Extract the [x, y] coordinate from the center of the cell holding the provided text.  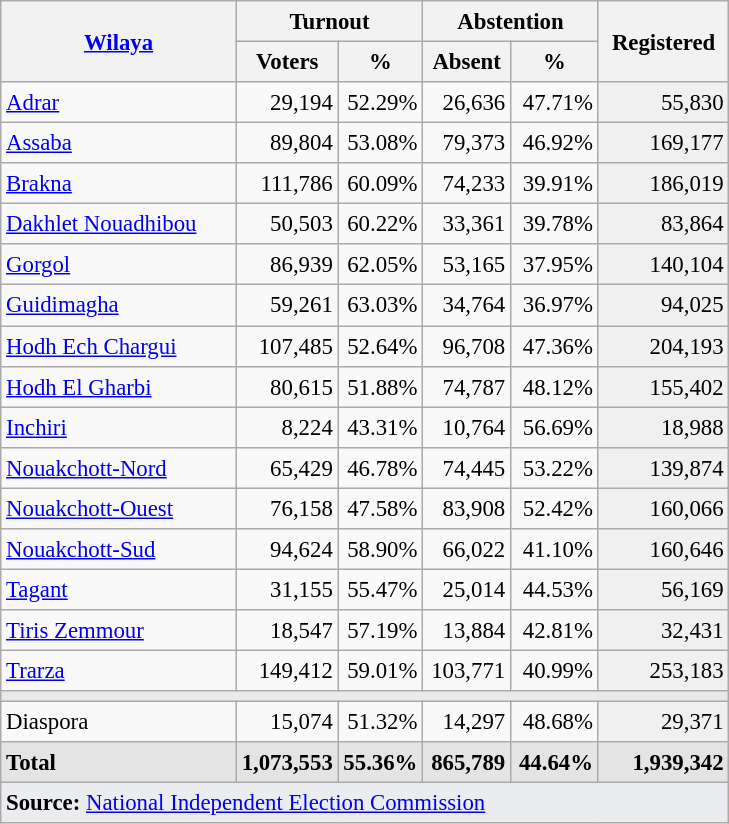
57.19% [380, 630]
41.10% [554, 550]
47.36% [554, 346]
25,014 [467, 590]
56,169 [664, 590]
26,636 [467, 102]
29,194 [287, 102]
Tiris Zemmour [119, 630]
155,402 [664, 386]
53.08% [380, 144]
Assaba [119, 144]
15,074 [287, 722]
111,786 [287, 184]
58.90% [380, 550]
53.22% [554, 468]
253,183 [664, 670]
94,624 [287, 550]
Trarza [119, 670]
140,104 [664, 264]
86,939 [287, 264]
62.05% [380, 264]
204,193 [664, 346]
53,165 [467, 264]
Gorgol [119, 264]
51.32% [380, 722]
37.95% [554, 264]
52.64% [380, 346]
39.91% [554, 184]
Tagant [119, 590]
36.97% [554, 306]
83,908 [467, 508]
18,988 [664, 428]
14,297 [467, 722]
48.68% [554, 722]
52.29% [380, 102]
Voters [287, 62]
Inchiri [119, 428]
Guidimagha [119, 306]
Total [119, 762]
47.71% [554, 102]
46.92% [554, 144]
18,547 [287, 630]
56.69% [554, 428]
865,789 [467, 762]
79,373 [467, 144]
39.78% [554, 224]
60.22% [380, 224]
63.03% [380, 306]
44.53% [554, 590]
Source: National Independent Election Commission [365, 804]
44.64% [554, 762]
33,361 [467, 224]
65,429 [287, 468]
Dakhlet Nouadhibou [119, 224]
94,025 [664, 306]
50,503 [287, 224]
32,431 [664, 630]
80,615 [287, 386]
59,261 [287, 306]
Hodh El Gharbi [119, 386]
Absent [467, 62]
74,787 [467, 386]
29,371 [664, 722]
40.99% [554, 670]
186,019 [664, 184]
60.09% [380, 184]
1,073,553 [287, 762]
55,830 [664, 102]
74,445 [467, 468]
42.81% [554, 630]
Nouakchott-Sud [119, 550]
160,646 [664, 550]
13,884 [467, 630]
139,874 [664, 468]
Diaspora [119, 722]
10,764 [467, 428]
52.42% [554, 508]
Hodh Ech Chargui [119, 346]
47.58% [380, 508]
1,939,342 [664, 762]
34,764 [467, 306]
Registered [664, 42]
149,412 [287, 670]
Abstention [511, 22]
51.88% [380, 386]
103,771 [467, 670]
Brakna [119, 184]
76,158 [287, 508]
46.78% [380, 468]
Turnout [329, 22]
55.36% [380, 762]
Nouakchott-Ouest [119, 508]
59.01% [380, 670]
48.12% [554, 386]
74,233 [467, 184]
Adrar [119, 102]
8,224 [287, 428]
31,155 [287, 590]
Wilaya [119, 42]
66,022 [467, 550]
169,177 [664, 144]
Nouakchott-Nord [119, 468]
55.47% [380, 590]
160,066 [664, 508]
96,708 [467, 346]
89,804 [287, 144]
43.31% [380, 428]
83,864 [664, 224]
107,485 [287, 346]
